Determine the [X, Y] coordinate at the center of the cell enclosing the given text.  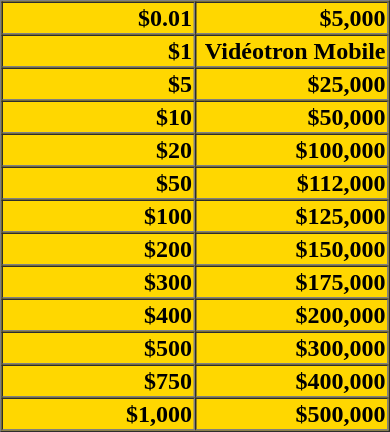
$175,000 [292, 282]
$750 [99, 380]
$1 [99, 50]
$112,000 [292, 182]
Vidéotron Mobile [292, 50]
$20 [99, 150]
$200 [99, 248]
$125,000 [292, 216]
$0.01 [99, 18]
$50,000 [292, 116]
$500,000 [292, 414]
$10 [99, 116]
$50 [99, 182]
$100 [99, 216]
$200,000 [292, 314]
$25,000 [292, 84]
$500 [99, 348]
$5 [99, 84]
$100,000 [292, 150]
$400 [99, 314]
$400,000 [292, 380]
$300 [99, 282]
$5,000 [292, 18]
$300,000 [292, 348]
$150,000 [292, 248]
$1,000 [99, 414]
